Capture the cell that displays the provided text and extract its (x, y) central coordinate. 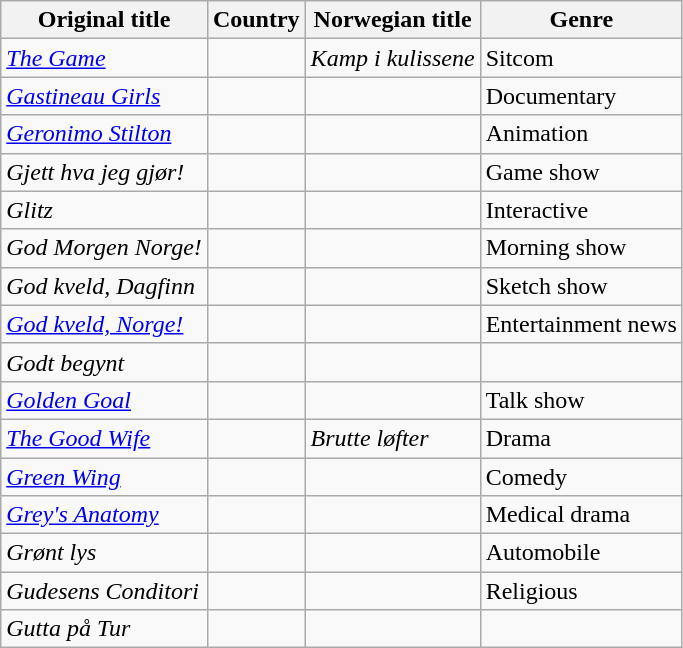
Godt begynt (104, 362)
Gastineau Girls (104, 96)
Animation (581, 134)
Sitcom (581, 58)
Entertainment news (581, 324)
Comedy (581, 477)
Gjett hva jeg gjør! (104, 172)
The Good Wife (104, 438)
Morning show (581, 248)
God kveld, Dagfinn (104, 286)
Grey's Anatomy (104, 515)
Brutte løfter (392, 438)
God kveld, Norge! (104, 324)
The Game (104, 58)
Game show (581, 172)
Grønt lys (104, 553)
Drama (581, 438)
God Morgen Norge! (104, 248)
Glitz (104, 210)
Genre (581, 20)
Country (256, 20)
Medical drama (581, 515)
Geronimo Stilton (104, 134)
Talk show (581, 400)
Kamp i kulissene (392, 58)
Golden Goal (104, 400)
Original title (104, 20)
Gutta på Tur (104, 629)
Gudesens Conditori (104, 591)
Documentary (581, 96)
Green Wing (104, 477)
Automobile (581, 553)
Sketch show (581, 286)
Norwegian title (392, 20)
Interactive (581, 210)
Religious (581, 591)
